Output the (X, Y) coordinate of the center of the cell containing the given text.  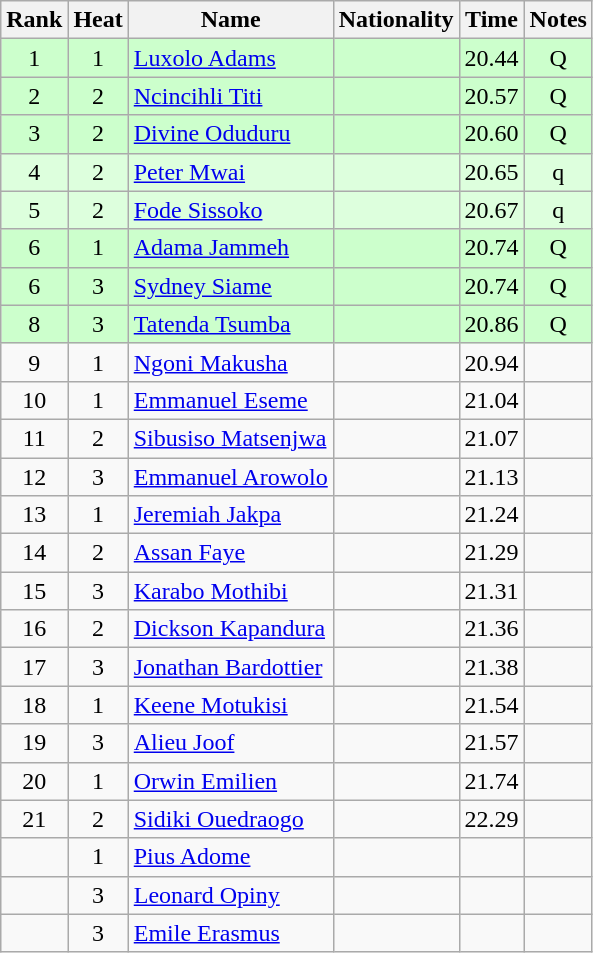
Leonard Opiny (230, 895)
16 (34, 629)
Ngoni Makusha (230, 362)
Rank (34, 20)
Sidiki Ouedraogo (230, 819)
5 (34, 210)
Peter Mwai (230, 172)
Assan Faye (230, 553)
21.74 (492, 781)
Sydney Siame (230, 286)
20.65 (492, 172)
13 (34, 515)
20.67 (492, 210)
Emile Erasmus (230, 933)
Sibusiso Matsenjwa (230, 438)
20.57 (492, 96)
12 (34, 477)
19 (34, 743)
21.54 (492, 705)
Keene Motukisi (230, 705)
Luxolo Adams (230, 58)
20.44 (492, 58)
Divine Oduduru (230, 134)
21.36 (492, 629)
21.07 (492, 438)
Name (230, 20)
20.60 (492, 134)
Time (492, 20)
8 (34, 324)
10 (34, 400)
Jeremiah Jakpa (230, 515)
Notes (558, 20)
9 (34, 362)
Heat (98, 20)
21.31 (492, 591)
Tatenda Tsumba (230, 324)
14 (34, 553)
Emmanuel Arowolo (230, 477)
Ncincihli Titi (230, 96)
22.29 (492, 819)
20.86 (492, 324)
Emmanuel Eseme (230, 400)
Pius Adome (230, 857)
21.29 (492, 553)
17 (34, 667)
Orwin Emilien (230, 781)
11 (34, 438)
21.04 (492, 400)
Nationality (396, 20)
Fode Sissoko (230, 210)
Alieu Joof (230, 743)
Karabo Mothibi (230, 591)
21.13 (492, 477)
15 (34, 591)
Adama Jammeh (230, 248)
21.57 (492, 743)
21 (34, 819)
21.24 (492, 515)
Jonathan Bardottier (230, 667)
4 (34, 172)
Dickson Kapandura (230, 629)
21.38 (492, 667)
18 (34, 705)
20.94 (492, 362)
20 (34, 781)
